Extract the [x, y] coordinate from the center of the cell holding the provided text.  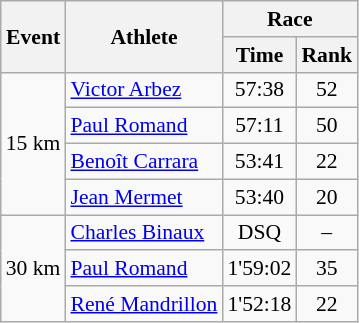
30 km [34, 268]
35 [326, 269]
50 [326, 126]
57:11 [259, 126]
René Mandrillon [144, 304]
Jean Mermet [144, 197]
57:38 [259, 90]
1'59:02 [259, 269]
Time [259, 55]
20 [326, 197]
Charles Binaux [144, 233]
1'52:18 [259, 304]
Benoît Carrara [144, 162]
– [326, 233]
53:40 [259, 197]
15 km [34, 143]
Event [34, 36]
Rank [326, 55]
52 [326, 90]
Athlete [144, 36]
53:41 [259, 162]
Victor Arbez [144, 90]
DSQ [259, 233]
Race [290, 19]
